Identify which cell holds the provided text, then report its (x, y) central coordinate. 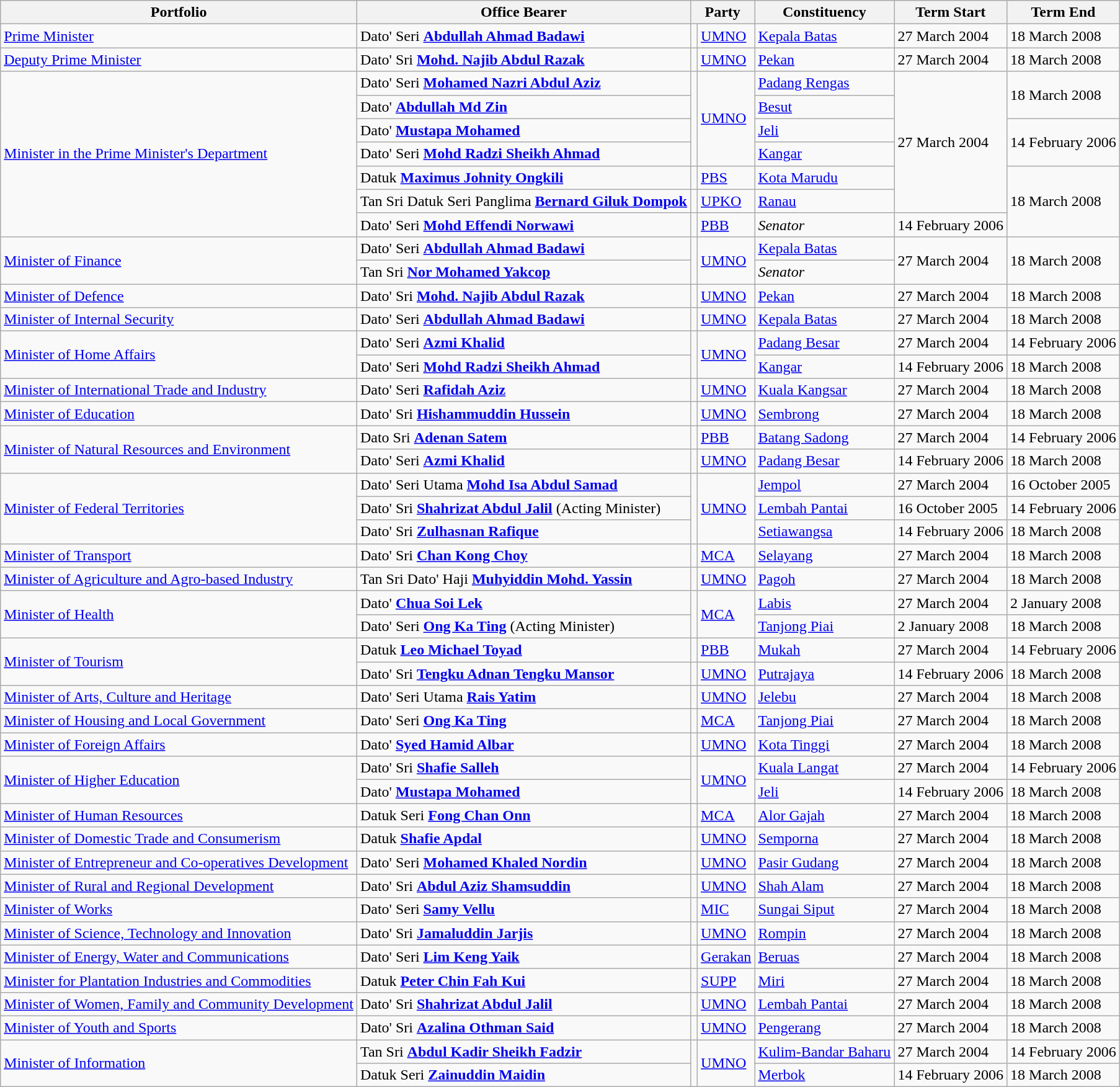
Jelebu (825, 697)
Minister of Youth and Sports (179, 1027)
Minister of Works (179, 910)
Dato' Sri Tengku Adnan Tengku Mansor (523, 673)
Minister of International Trade and Industry (179, 390)
Dato' Seri Mohamed Nazri Abdul Aziz (523, 83)
Merbok (825, 1075)
Minister of Home Affairs (179, 355)
Minister in the Prime Minister's Department (179, 154)
Tan Sri Datuk Seri Panglima Bernard Giluk Dompok (523, 201)
Dato' Sri Jamaluddin Jarjis (523, 933)
Office Bearer (523, 12)
Datuk Leo Michael Toyad (523, 650)
MIC (726, 910)
PBS (726, 177)
Dato' Sri Hishammuddin Hussein (523, 414)
Deputy Prime Minister (179, 60)
Minister of Defence (179, 296)
Dato' Seri Ong Ka Ting (Acting Minister) (523, 626)
Sungai Siput (825, 910)
Putrajaya (825, 673)
Shah Alam (825, 886)
Dato' Chua Soi Lek (523, 602)
Dato' Seri Rafidah Aziz (523, 390)
Minister of Information (179, 1063)
Datuk Peter Chin Fah Kui (523, 980)
Dato' Sri Shahrizat Abdul Jalil (523, 1004)
Padang Rengas (825, 83)
Miri (825, 980)
Minister of Tourism (179, 661)
Dato' Syed Hamid Albar (523, 745)
Kuala Kangsar (825, 390)
Term End (1064, 12)
Portfolio (179, 12)
UPKO (726, 201)
Besut (825, 107)
Datuk Seri Fong Chan Onn (523, 815)
Selayang (825, 555)
Dato' Sri Shafie Salleh (523, 768)
Constituency (825, 12)
Jempol (825, 485)
Minister of Arts, Culture and Heritage (179, 697)
Minister for Plantation Industries and Commodities (179, 980)
Minister of Federal Territories (179, 508)
Tan Sri Nor Mohamed Yakcop (523, 272)
Minister of Rural and Regional Development (179, 886)
Beruas (825, 957)
Kota Tinggi (825, 745)
Kuala Langat (825, 768)
Dato' Sri Abdul Aziz Shamsuddin (523, 886)
Minister of Natural Resources and Environment (179, 449)
Dato' Sri Shahrizat Abdul Jalil (Acting Minister) (523, 508)
Datuk Seri Zainuddin Maidin (523, 1075)
Dato' Sri Azalina Othman Said (523, 1027)
Dato' Seri Utama Rais Yatim (523, 697)
Mukah (825, 650)
Alor Gajah (825, 815)
Minister of Foreign Affairs (179, 745)
Term Start (951, 12)
Kota Marudu (825, 177)
Minister of Agriculture and Agro-based Industry (179, 579)
Dato' Seri Utama Mohd Isa Abdul Samad (523, 485)
Minister of Housing and Local Government (179, 721)
Dato' Sri Zulhasnan Rafique (523, 532)
Dato' Seri Ong Ka Ting (523, 721)
Party (722, 12)
Dato' Seri Mohamed Khaled Nordin (523, 862)
Minister of Higher Education (179, 780)
Gerakan (726, 957)
Pasir Gudang (825, 862)
Minister of Human Resources (179, 815)
Dato' Abdullah Md Zin (523, 107)
Minister of Energy, Water and Communications (179, 957)
Tan Sri Dato' Haji Muhyiddin Mohd. Yassin (523, 579)
Kulim-Bandar Baharu (825, 1052)
Dato' Seri Samy Vellu (523, 910)
Minister of Entrepreneur and Co-operatives Development (179, 862)
Minister of Education (179, 414)
Semporna (825, 839)
Tan Sri Abdul Kadir Sheikh Fadzir (523, 1052)
Ranau (825, 201)
Minister of Transport (179, 555)
Pengerang (825, 1027)
Pagoh (825, 579)
Dato Sri Adenan Satem (523, 437)
Sembrong (825, 414)
Dato' Seri Mohd Effendi Norwawi (523, 225)
Batang Sadong (825, 437)
Minister of Women, Family and Community Development (179, 1004)
Dato' Sri Chan Kong Choy (523, 555)
Rompin (825, 933)
Minister of Science, Technology and Innovation (179, 933)
Labis (825, 602)
Minister of Domestic Trade and Consumerism (179, 839)
Minister of Health (179, 614)
Datuk Maximus Johnity Ongkili (523, 177)
Datuk Shafie Apdal (523, 839)
SUPP (726, 980)
Dato' Seri Lim Keng Yaik (523, 957)
Setiawangsa (825, 532)
Prime Minister (179, 36)
Minister of Internal Security (179, 320)
Minister of Finance (179, 260)
